Scan for the cell matching the given text and deliver its [x, y] coordinate at center. 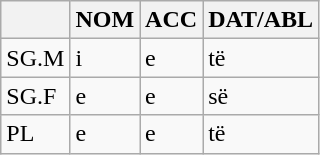
i [105, 58]
NOM [105, 20]
SG.M [36, 58]
ACC [172, 20]
PL [36, 134]
së [261, 96]
DAT/ABL [261, 20]
SG.F [36, 96]
